Return the (X, Y) coordinate for the center point of the cell that contains the specified text.  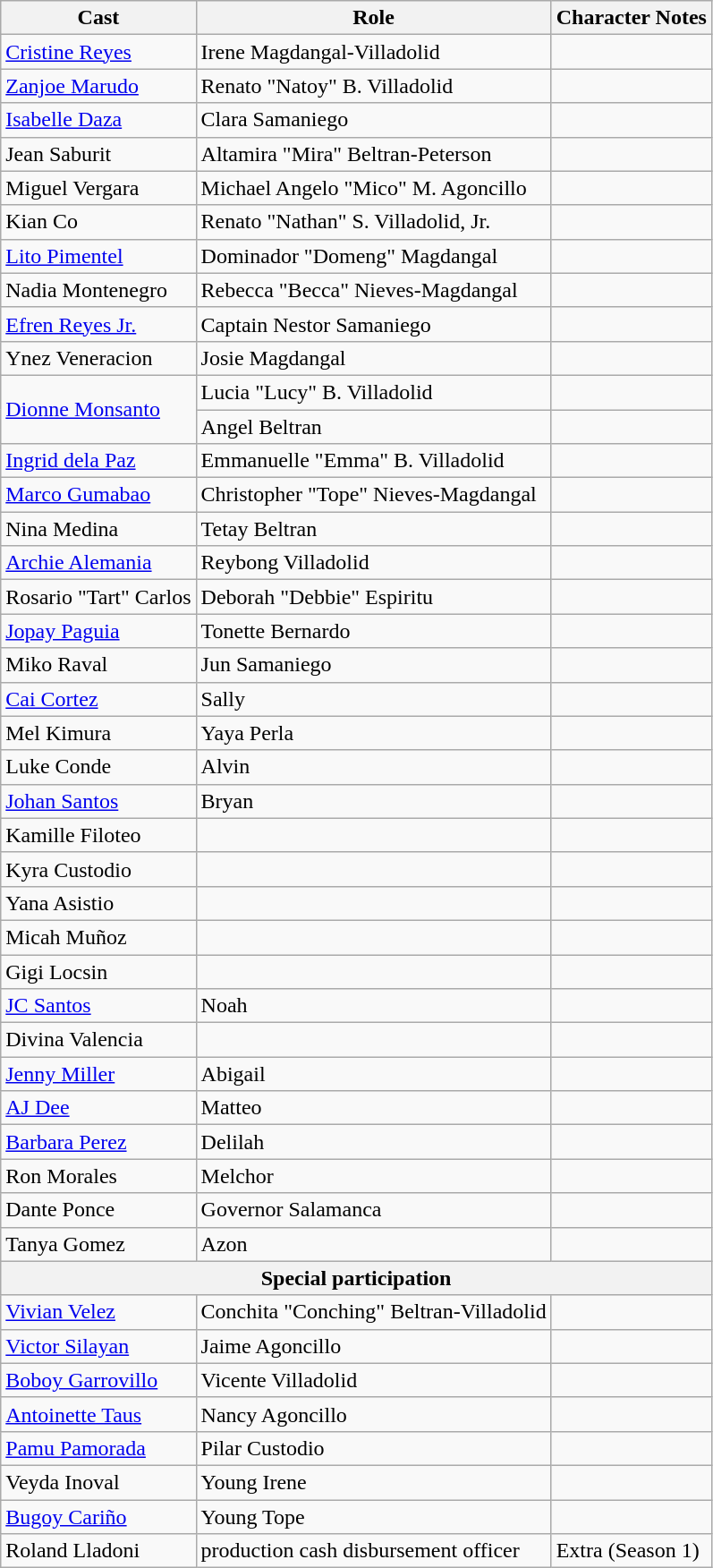
Dominador "Domeng" Magdangal (374, 256)
Rebecca "Becca" Nieves-Magdangal (374, 290)
Delilah (374, 1142)
Bugoy Cariño (98, 1517)
Marco Gumabao (98, 495)
Cast (98, 18)
Micah Muñoz (98, 937)
Deborah "Debbie" Espiritu (374, 597)
Efren Reyes Jr. (98, 324)
Ynez Veneracion (98, 358)
Jaime Agoncillo (374, 1346)
Character Notes (632, 18)
Cai Cortez (98, 699)
Melchor (374, 1176)
Rosario "Tart" Carlos (98, 597)
Johan Santos (98, 801)
Christopher "Tope" Nieves-Magdangal (374, 495)
Role (374, 18)
Extra (Season 1) (632, 1551)
Tonette Bernardo (374, 631)
Vivian Velez (98, 1312)
AJ Dee (98, 1108)
Lucia "Lucy" B. Villadolid (374, 392)
Jenny Miller (98, 1074)
Ron Morales (98, 1176)
Yaya Perla (374, 733)
Jean Saburit (98, 154)
Emmanuelle "Emma" B. Villadolid (374, 461)
Captain Nestor Samaniego (374, 324)
Jun Samaniego (374, 665)
Jopay Paguia (98, 631)
Michael Angelo "Mico" M. Agoncillo (374, 188)
Archie Alemania (98, 563)
Gigi Locsin (98, 971)
Zanjoe Marudo (98, 86)
Bryan (374, 801)
Azon (374, 1244)
Alvin (374, 767)
Dionne Monsanto (98, 409)
Irene Magdangal-Villadolid (374, 52)
Abigail (374, 1074)
Young Irene (374, 1482)
Roland Lladoni (98, 1551)
Vicente Villadolid (374, 1380)
Miko Raval (98, 665)
Veyda Inoval (98, 1482)
Barbara Perez (98, 1142)
Reybong Villadolid (374, 563)
Governor Salamanca (374, 1210)
Pamu Pamorada (98, 1448)
Cristine Reyes (98, 52)
Victor Silayan (98, 1346)
Young Tope (374, 1517)
Conchita "Conching" Beltran-Villadolid (374, 1312)
Renato "Natoy" B. Villadolid (374, 86)
Luke Conde (98, 767)
Nadia Montenegro (98, 290)
Josie Magdangal (374, 358)
Miguel Vergara (98, 188)
Noah (374, 1006)
Boboy Garrovillo (98, 1380)
Pilar Custodio (374, 1448)
Sally (374, 699)
Special participation (356, 1278)
Isabelle Daza (98, 120)
Kyra Custodio (98, 869)
Tetay Beltran (374, 529)
Matteo (374, 1108)
Nina Medina (98, 529)
Angel Beltran (374, 427)
Renato "Nathan" S. Villadolid, Jr. (374, 222)
JC Santos (98, 1006)
Yana Asistio (98, 903)
production cash disbursement officer (374, 1551)
Dante Ponce (98, 1210)
Tanya Gomez (98, 1244)
Lito Pimentel (98, 256)
Clara Samaniego (374, 120)
Nancy Agoncillo (374, 1414)
Antoinette Taus (98, 1414)
Kian Co (98, 222)
Ingrid dela Paz (98, 461)
Divina Valencia (98, 1040)
Altamira "Mira" Beltran-Peterson (374, 154)
Mel Kimura (98, 733)
Kamille Filoteo (98, 835)
